Extract the [x, y] coordinate from the center of the cell holding the provided text.  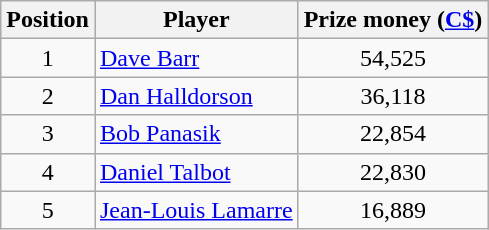
1 [48, 58]
22,854 [393, 134]
Prize money (C$) [393, 20]
Dan Halldorson [196, 96]
3 [48, 134]
16,889 [393, 210]
22,830 [393, 172]
36,118 [393, 96]
2 [48, 96]
Daniel Talbot [196, 172]
5 [48, 210]
Dave Barr [196, 58]
Player [196, 20]
Jean-Louis Lamarre [196, 210]
4 [48, 172]
Bob Panasik [196, 134]
Position [48, 20]
54,525 [393, 58]
